Find where the given text appears and provide that cell's center as [x, y] coordinate. 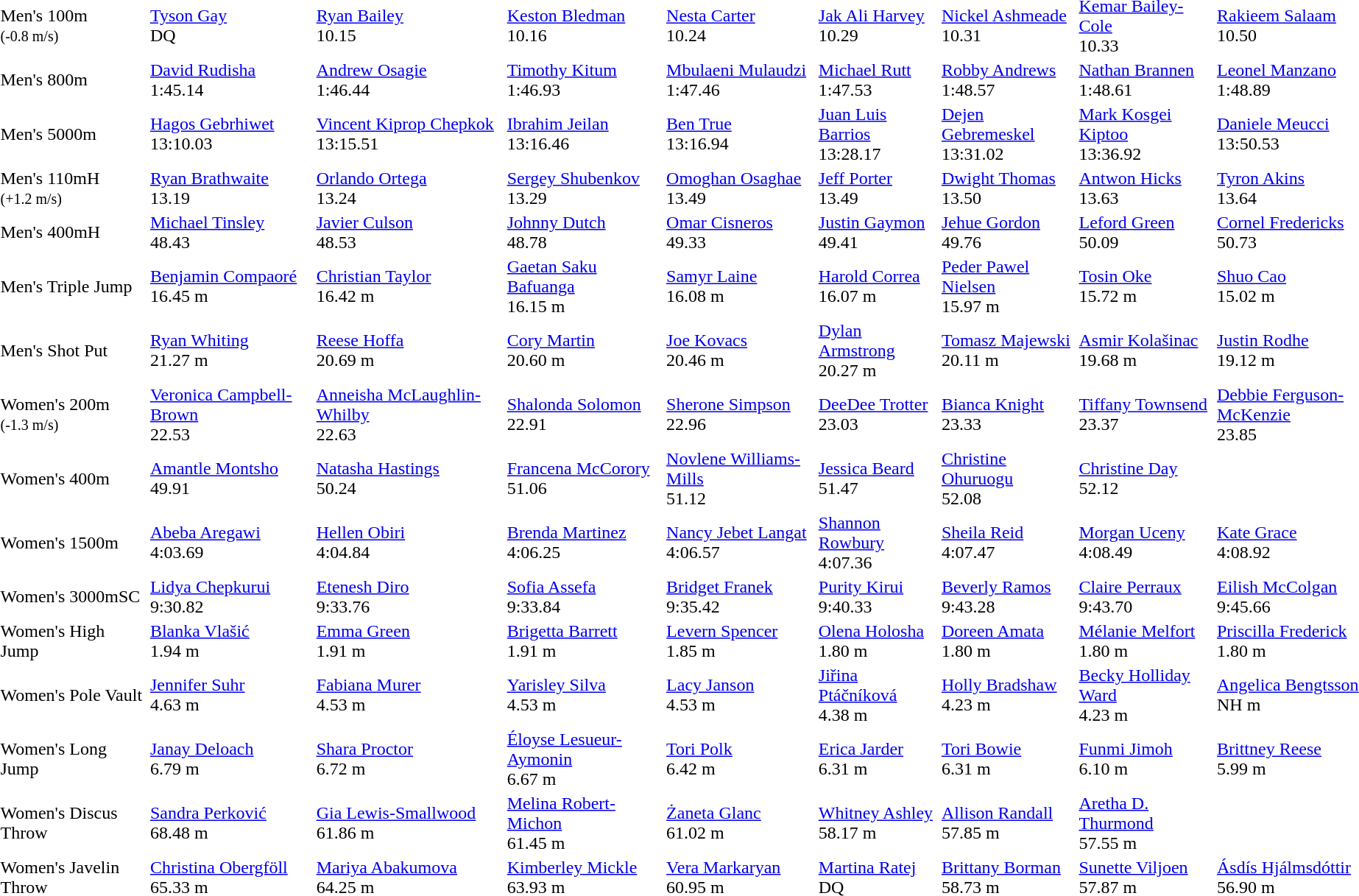
Olena Holosha 1.80 m [878, 641]
Joe Kovacs 20.46 m [741, 350]
Hagos Gebrhiwet 13:10.03 [231, 134]
Sherone Simpson 22.96 [741, 415]
Gia Lewis-Smallwood 61.86 m [409, 823]
Jeff Porter 13.49 [878, 188]
Anneisha McLaughlin-Whilby 22.63 [409, 415]
Ryan Whiting 21.27 m [231, 350]
Sandra Perković 68.48 m [231, 823]
Samyr Laine 16.08 m [741, 286]
Ibrahim Jeilan 13:16.46 [585, 134]
Brigetta Barrett 1.91 m [585, 641]
Omoghan Osaghae 13.49 [741, 188]
Shalonda Solomon 22.91 [585, 415]
Yarisley Silva 4.53 m [585, 695]
Tiffany Townsend 23.37 [1146, 415]
Natasha Hastings 50.24 [409, 479]
Shara Proctor 6.72 m [409, 759]
Sheila Reid 4:07.47 [1008, 543]
Cory Martin 20.60 m [585, 350]
Mélanie Melfort 1.80 m [1146, 641]
Funmi Jimoh 6.10 m [1146, 759]
Orlando Ortega 13.24 [409, 188]
Gaetan Saku Bafuanga 16.15 m [585, 286]
Hellen Obiri 4:04.84 [409, 543]
Dwight Thomas 13.50 [1008, 188]
Lidya Chepkurui 9:30.82 [231, 596]
Tosin Oke 15.72 m [1146, 286]
Janay Deloach 6.79 m [231, 759]
Brenda Martinez 4:06.25 [585, 543]
Allison Randall 57.85 m [1008, 823]
Blanka Vlašić 1.94 m [231, 641]
Holly Bradshaw 4.23 m [1008, 695]
Andrew Osagie 1:46.44 [409, 80]
Reese Hoffa 20.69 m [409, 350]
Javier Culson 48.53 [409, 233]
Aretha D. Thurmond 57.55 m [1146, 823]
Bridget Franek 9:35.42 [741, 596]
Beverly Ramos 9:43.28 [1008, 596]
DeeDee Trotter 23.03 [878, 415]
David Rudisha 1:45.14 [231, 80]
Peder Pawel Nielsen 15.97 m [1008, 286]
Lacy Janson 4.53 m [741, 695]
Benjamin Compaoré 16.45 m [231, 286]
Bianca Knight 23.33 [1008, 415]
Michael Rutt 1:47.53 [878, 80]
Timothy Kitum 1:46.93 [585, 80]
Sergey Shubenkov 13.29 [585, 188]
Jehue Gordon 49.76 [1008, 233]
Michael Tinsley 48.43 [231, 233]
Ryan Brathwaite 13.19 [231, 188]
Robby Andrews 1:48.57 [1008, 80]
Fabiana Murer 4.53 m [409, 695]
Etenesh Diro 9:33.76 [409, 596]
Claire Perraux 9:43.70 [1146, 596]
Purity Kirui 9:40.33 [878, 596]
Nancy Jebet Langat 4:06.57 [741, 543]
Whitney Ashley 58.17 m [878, 823]
Éloyse Lesueur-Aymonin 6.67 m [585, 759]
Asmir Kolašinac 19.68 m [1146, 350]
Becky Holliday Ward 4.23 m [1146, 695]
Antwon Hicks 13.63 [1146, 188]
Ben True 13:16.94 [741, 134]
Christine Day 52.12 [1146, 479]
Levern Spencer 1.85 m [741, 641]
Juan Luis Barrios 13:28.17 [878, 134]
Żaneta Glanc 61.02 m [741, 823]
Sofia Assefa 9:33.84 [585, 596]
Leford Green 50.09 [1146, 233]
Abeba Aregawi 4:03.69 [231, 543]
Amantle Montsho 49.91 [231, 479]
Nathan Brannen 1:48.61 [1146, 80]
Vincent Kiprop Chepkok 13:15.51 [409, 134]
Morgan Uceny 4:08.49 [1146, 543]
Dejen Gebremeskel 13:31.02 [1008, 134]
Harold Correa 16.07 m [878, 286]
Tori Bowie 6.31 m [1008, 759]
Dylan Armstrong 20.27 m [878, 350]
Justin Gaymon 49.41 [878, 233]
Jennifer Suhr 4.63 m [231, 695]
Melina Robert-Michon 61.45 m [585, 823]
Johnny Dutch 48.78 [585, 233]
Christine Ohuruogu 52.08 [1008, 479]
Mark Kosgei Kiptoo 13:36.92 [1146, 134]
Christian Taylor 16.42 m [409, 286]
Erica Jarder 6.31 m [878, 759]
Shannon Rowbury 4:07.36 [878, 543]
Francena McCorory 51.06 [585, 479]
Jiřina Ptáčníková 4.38 m [878, 695]
Tomasz Majewski 20.11 m [1008, 350]
Veronica Campbell-Brown 22.53 [231, 415]
Omar Cisneros 49.33 [741, 233]
Tori Polk 6.42 m [741, 759]
Emma Green 1.91 m [409, 641]
Jessica Beard 51.47 [878, 479]
Doreen Amata 1.80 m [1008, 641]
Mbulaeni Mulaudzi 1:47.46 [741, 80]
Novlene Williams-Mills 51.12 [741, 479]
